Return (X, Y) of the center of cell containing provided text 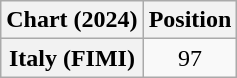
97 (190, 58)
Position (190, 20)
Italy (FIMI) (72, 58)
Chart (2024) (72, 20)
